Return [x, y] of the center of cell containing provided text 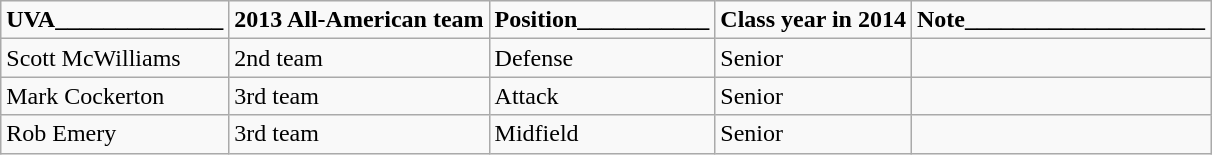
Attack [602, 96]
Mark Cockerton [115, 96]
Defense [602, 58]
Position___________ [602, 20]
Scott McWilliams [115, 58]
Rob Emery [115, 134]
Midfield [602, 134]
2013 All-American team [359, 20]
Note____________________ [1060, 20]
Class year in 2014 [814, 20]
2nd team [359, 58]
UVA______________ [115, 20]
